Find where the given text appears and provide that cell's center as [X, Y] coordinate. 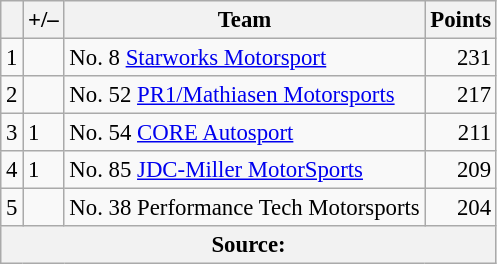
Team [244, 20]
231 [460, 58]
Points [460, 20]
217 [460, 95]
No. 8 Starworks Motorsport [244, 58]
211 [460, 133]
No. 38 Performance Tech Motorsports [244, 208]
5 [12, 208]
Source: [249, 245]
209 [460, 170]
3 [12, 133]
No. 85 JDC-Miller MotorSports [244, 170]
No. 54 CORE Autosport [244, 133]
204 [460, 208]
+/– [44, 20]
4 [12, 170]
No. 52 PR1/Mathiasen Motorsports [244, 95]
2 [12, 95]
